Return the [X, Y] coordinate for the center point of the cell that contains the specified text.  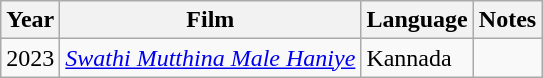
Swathi Mutthina Male Haniye [210, 58]
Film [210, 20]
2023 [30, 58]
Language [417, 20]
Kannada [417, 58]
Year [30, 20]
Notes [507, 20]
